Return the (X, Y) coordinate for the center point of the cell that contains the specified text.  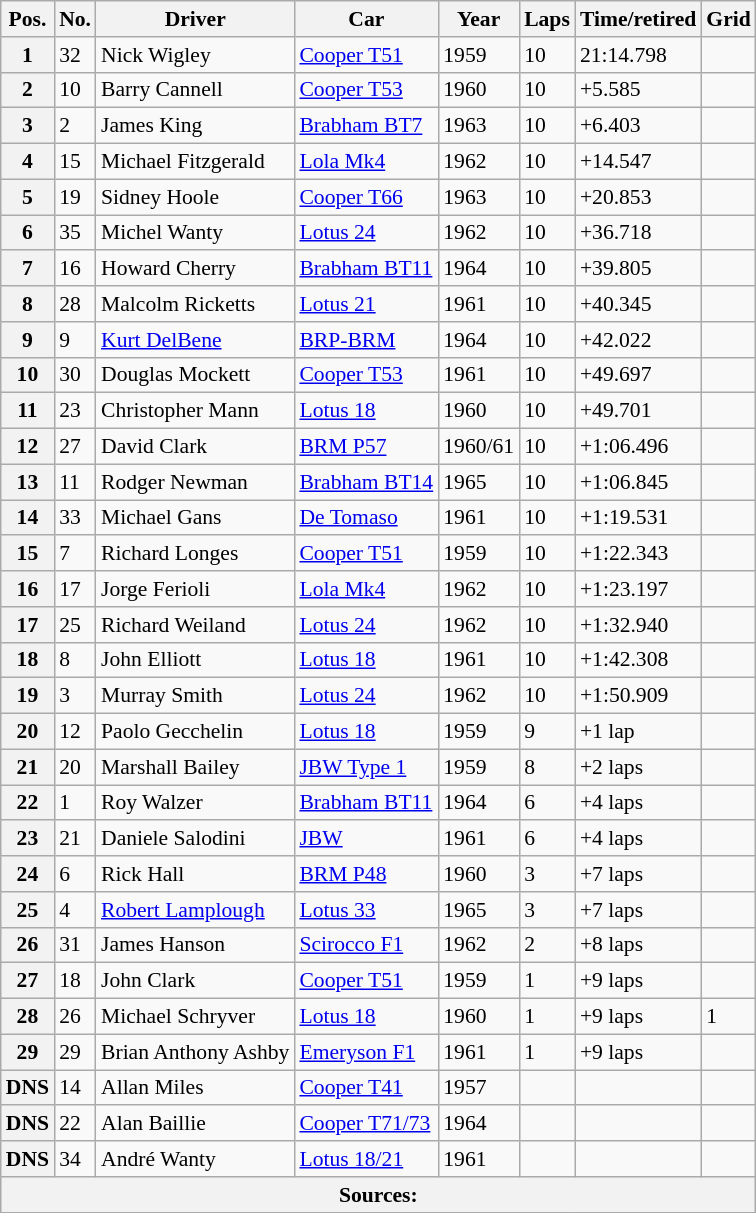
Lotus 21 (366, 304)
Pos. (28, 19)
Time/retired (638, 19)
31 (75, 945)
+1:50.909 (638, 696)
Marshall Bailey (195, 767)
Brabham BT7 (366, 126)
Murray Smith (195, 696)
+20.853 (638, 197)
Driver (195, 19)
+14.547 (638, 162)
+1:42.308 (638, 660)
+1 lap (638, 732)
35 (75, 233)
Emeryson F1 (366, 1052)
JBW (366, 839)
+1:32.940 (638, 625)
John Elliott (195, 660)
Douglas Mockett (195, 375)
+1:19.531 (638, 518)
Malcolm Ricketts (195, 304)
1957 (478, 1088)
Cooper T71/73 (366, 1124)
Allan Miles (195, 1088)
+40.345 (638, 304)
+2 laps (638, 767)
Scirocco F1 (366, 945)
30 (75, 375)
+6.403 (638, 126)
13 (28, 482)
+5.585 (638, 90)
+39.805 (638, 269)
Daniele Salodini (195, 839)
Paolo Gecchelin (195, 732)
Brian Anthony Ashby (195, 1052)
Sidney Hoole (195, 197)
Jorge Ferioli (195, 589)
+1:22.343 (638, 554)
32 (75, 55)
Sources: (378, 1195)
Rodger Newman (195, 482)
+49.697 (638, 375)
JBW Type 1 (366, 767)
+49.701 (638, 411)
Cooper T41 (366, 1088)
Roy Walzer (195, 803)
BRM P48 (366, 874)
+1:06.496 (638, 447)
BRM P57 (366, 447)
34 (75, 1159)
Howard Cherry (195, 269)
Barry Cannell (195, 90)
+8 laps (638, 945)
Year (478, 19)
Michael Fitzgerald (195, 162)
Michael Gans (195, 518)
24 (28, 874)
André Wanty (195, 1159)
Rick Hall (195, 874)
De Tomaso (366, 518)
Alan Baillie (195, 1124)
John Clark (195, 981)
Nick Wigley (195, 55)
Richard Weiland (195, 625)
Michel Wanty (195, 233)
+42.022 (638, 340)
+36.718 (638, 233)
33 (75, 518)
Richard Longes (195, 554)
James King (195, 126)
5 (28, 197)
James Hanson (195, 945)
Car (366, 19)
Kurt DelBene (195, 340)
BRP-BRM (366, 340)
Grid (728, 19)
Laps (547, 19)
+1:06.845 (638, 482)
1960/61 (478, 447)
Cooper T66 (366, 197)
Lotus 18/21 (366, 1159)
21:14.798 (638, 55)
Robert Lamplough (195, 910)
Brabham BT14 (366, 482)
Michael Schryver (195, 1017)
Lotus 33 (366, 910)
David Clark (195, 447)
Christopher Mann (195, 411)
No. (75, 19)
+1:23.197 (638, 589)
